Determine the [X, Y] coordinate at the center of the cell enclosing the given text.  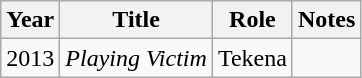
Notes [326, 20]
2013 [30, 58]
Role [252, 20]
Playing Victim [136, 58]
Tekena [252, 58]
Year [30, 20]
Title [136, 20]
